Return the (x, y) coordinate for the center point of the cell that contains the specified text.  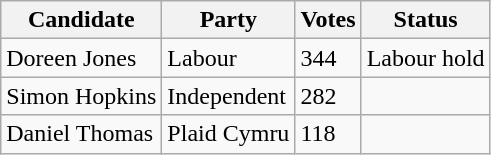
Doreen Jones (82, 58)
Independent (228, 96)
Plaid Cymru (228, 134)
Candidate (82, 20)
118 (328, 134)
282 (328, 96)
Labour (228, 58)
Votes (328, 20)
Simon Hopkins (82, 96)
Labour hold (426, 58)
Daniel Thomas (82, 134)
Party (228, 20)
344 (328, 58)
Status (426, 20)
